Pinpoint the cell where the given text exists, returning its (X, Y) midpoint coordinate. 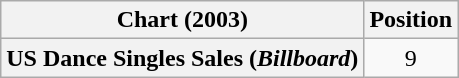
9 (411, 58)
Chart (2003) (182, 20)
US Dance Singles Sales (Billboard) (182, 58)
Position (411, 20)
